Locate the cell with the specified text and output its [X, Y] center coordinate. 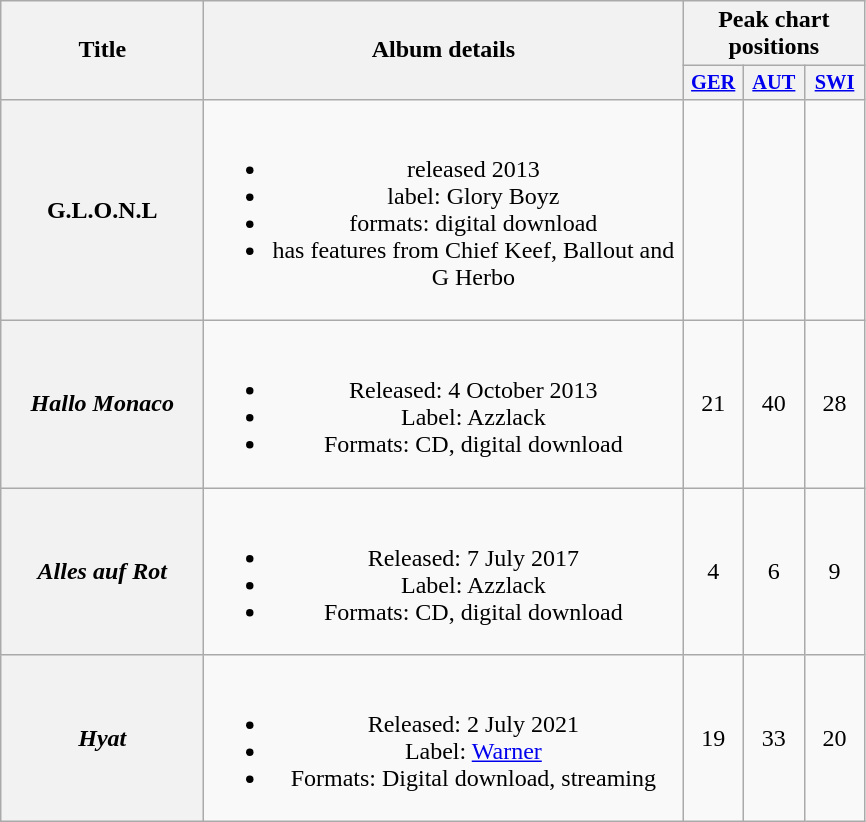
4 [714, 572]
6 [774, 572]
Title [102, 50]
33 [774, 738]
21 [714, 404]
Released: 7 July 2017Label: AzzlackFormats: CD, digital download [444, 572]
G.L.O.N.L [102, 210]
AUT [774, 83]
Released: 4 October 2013Label: AzzlackFormats: CD, digital download [444, 404]
Album details [444, 50]
released 2013label: Glory Boyzformats: digital downloadhas features from Chief Keef, Ballout and G Herbo [444, 210]
Hallo Monaco [102, 404]
Alles auf Rot [102, 572]
Hyat [102, 738]
19 [714, 738]
GER [714, 83]
28 [834, 404]
Peak chart positions [774, 34]
20 [834, 738]
Released: 2 July 2021Label: WarnerFormats: Digital download, streaming [444, 738]
SWI [834, 83]
40 [774, 404]
9 [834, 572]
